From the cell containing the given text, extract its center point as (X, Y) coordinate. 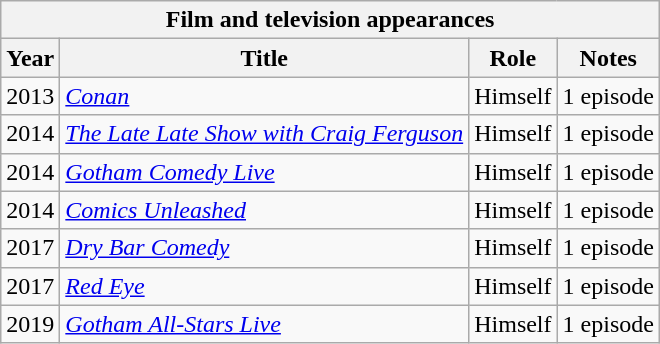
Notes (608, 58)
Gotham Comedy Live (264, 172)
Conan (264, 96)
The Late Late Show with Craig Ferguson (264, 134)
Dry Bar Comedy (264, 248)
Role (513, 58)
Gotham All-Stars Live (264, 324)
2013 (30, 96)
Comics Unleashed (264, 210)
Red Eye (264, 286)
Year (30, 58)
Film and television appearances (330, 20)
Title (264, 58)
2019 (30, 324)
